Scan for the cell matching the given text and deliver its (X, Y) coordinate at center. 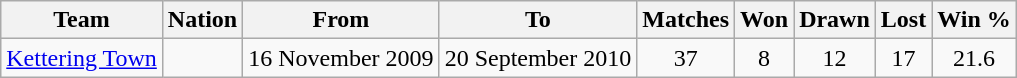
Team (82, 20)
Matches (686, 20)
Drawn (835, 20)
20 September 2010 (538, 58)
21.6 (974, 58)
Kettering Town (82, 58)
Win % (974, 20)
Won (764, 20)
12 (835, 58)
Lost (903, 20)
From (341, 20)
8 (764, 58)
37 (686, 58)
17 (903, 58)
To (538, 20)
Nation (202, 20)
16 November 2009 (341, 58)
